Pinpoint the cell where the given text exists, returning its [X, Y] midpoint coordinate. 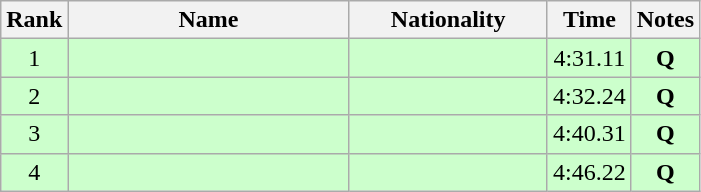
Rank [34, 20]
4:46.22 [589, 172]
Name [208, 20]
Nationality [448, 20]
1 [34, 58]
4:40.31 [589, 134]
4:31.11 [589, 58]
Notes [665, 20]
Time [589, 20]
4:32.24 [589, 96]
2 [34, 96]
4 [34, 172]
3 [34, 134]
